Capture the cell that displays the provided text and extract its [X, Y] central coordinate. 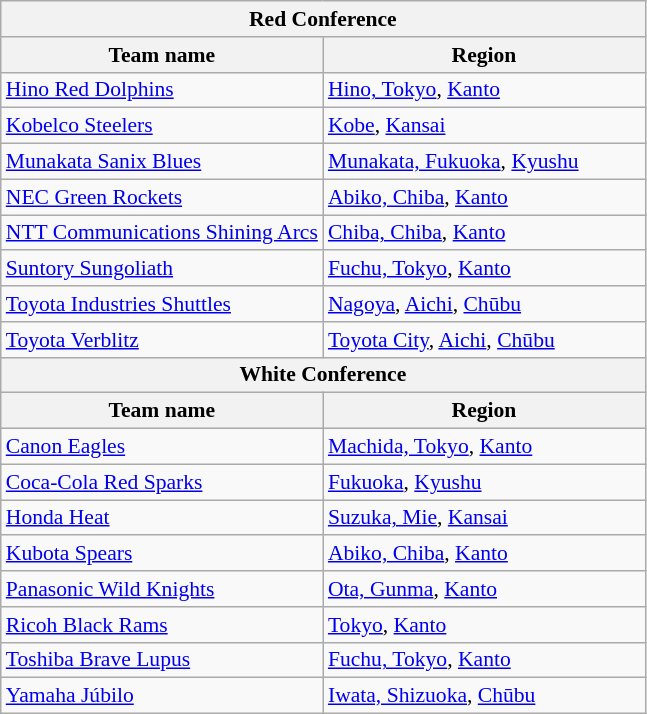
Hino, Tokyo, Kanto [484, 90]
NTT Communications Shining Arcs [162, 233]
Panasonic Wild Knights [162, 589]
Suzuka, Mie, Kansai [484, 518]
Fukuoka, Kyushu [484, 482]
Kobelco Steelers [162, 126]
Kubota Spears [162, 554]
Toyota City, Aichi, Chūbu [484, 340]
Munakata, Fukuoka, Kyushu [484, 162]
Toshiba Brave Lupus [162, 660]
Toyota Verblitz [162, 340]
Canon Eagles [162, 447]
Yamaha Júbilo [162, 696]
Ota, Gunma, Kanto [484, 589]
Ricoh Black Rams [162, 625]
Kobe, Kansai [484, 126]
Toyota Industries Shuttles [162, 304]
Nagoya, Aichi, Chūbu [484, 304]
Tokyo, Kanto [484, 625]
Iwata, Shizuoka, Chūbu [484, 696]
Chiba, Chiba, Kanto [484, 233]
Coca-Cola Red Sparks [162, 482]
Hino Red Dolphins [162, 90]
Machida, Tokyo, Kanto [484, 447]
White Conference [323, 375]
NEC Green Rockets [162, 197]
Munakata Sanix Blues [162, 162]
Suntory Sungoliath [162, 269]
Honda Heat [162, 518]
Red Conference [323, 19]
